Pinpoint the cell where the given text exists, returning its [x, y] midpoint coordinate. 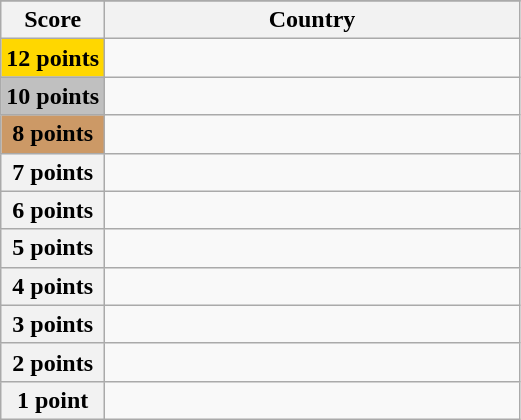
12 points [53, 58]
6 points [53, 210]
7 points [53, 172]
5 points [53, 248]
4 points [53, 286]
Score [53, 20]
2 points [53, 362]
3 points [53, 324]
8 points [53, 134]
1 point [53, 400]
Country [312, 20]
10 points [53, 96]
